Provide the [X, Y] coordinate of the cell's center where the given text is located.  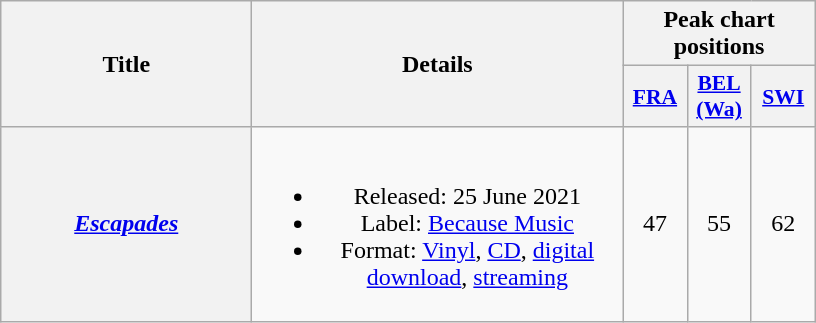
Title [126, 64]
FRA [655, 96]
55 [719, 224]
SWI [783, 96]
Details [438, 64]
47 [655, 224]
Peak chart positions [719, 34]
Released: 25 June 2021Label: Because MusicFormat: Vinyl, CD, digital download, streaming [438, 224]
BEL(Wa) [719, 96]
62 [783, 224]
Escapades [126, 224]
